From the cell containing the given text, extract its center point as [X, Y] coordinate. 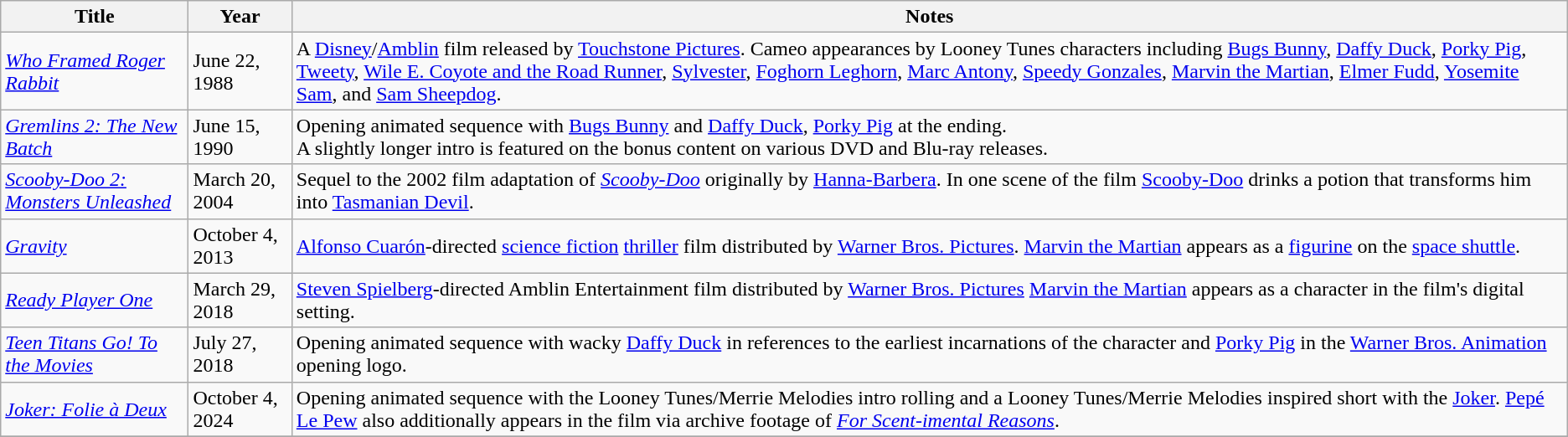
Who Framed Roger Rabbit [95, 71]
June 22, 1988 [240, 71]
Joker: Folie à Deux [95, 409]
Gravity [95, 246]
March 29, 2018 [240, 300]
June 15, 1990 [240, 137]
Gremlins 2: The New Batch [95, 137]
Year [240, 17]
Scooby-Doo 2: Monsters Unleashed [95, 191]
October 4, 2013 [240, 246]
Teen Titans Go! To the Movies [95, 355]
Ready Player One [95, 300]
Notes [930, 17]
July 27, 2018 [240, 355]
October 4, 2024 [240, 409]
March 20, 2004 [240, 191]
Title [95, 17]
